Search for the cell housing the specified text and yield its [X, Y] center coordinate. 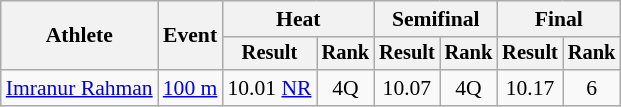
10.01 NR [269, 88]
Event [190, 36]
Final [558, 19]
100 m [190, 88]
Imranur Rahman [80, 88]
Athlete [80, 36]
Heat [298, 19]
10.07 [407, 88]
Semifinal [436, 19]
6 [592, 88]
10.17 [530, 88]
